Scan for the cell matching the given text and deliver its [X, Y] coordinate at center. 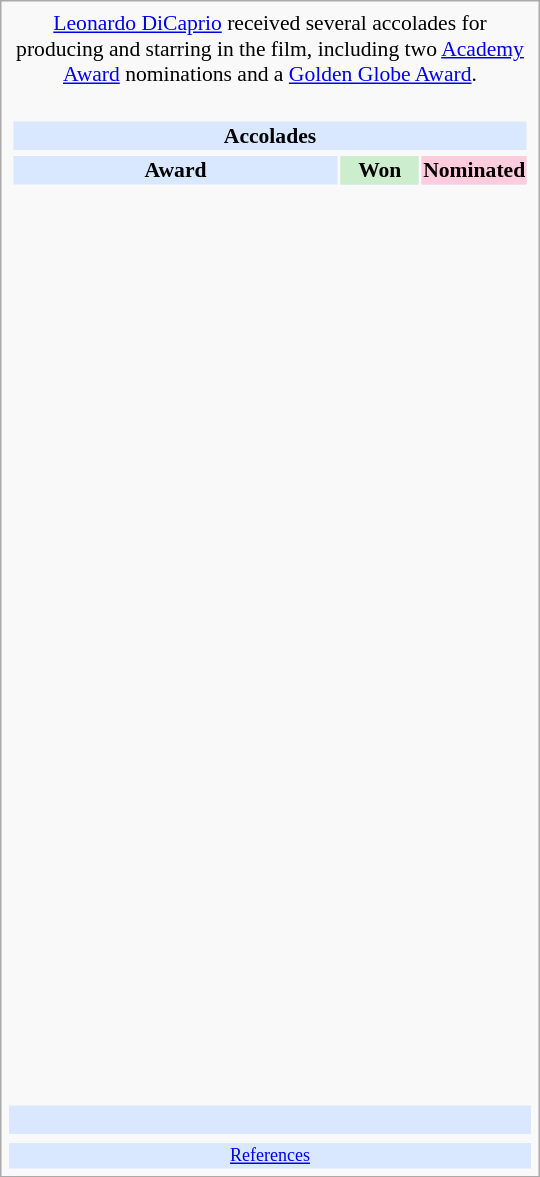
Accolades Award Won Nominated [270, 596]
Award [175, 170]
Won [380, 170]
Accolades [270, 135]
References [270, 1156]
Nominated [474, 170]
